Output the (x, y) coordinate of the center of the cell containing the given text.  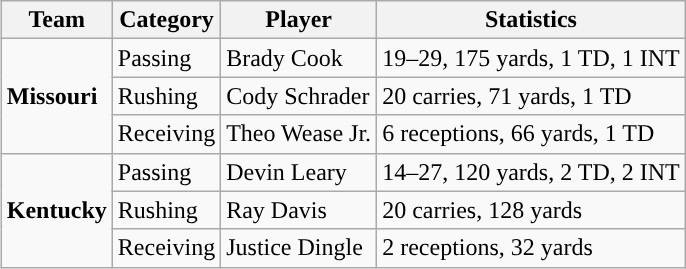
Justice Dingle (299, 248)
20 carries, 128 yards (532, 210)
Missouri (56, 96)
19–29, 175 yards, 1 TD, 1 INT (532, 58)
Kentucky (56, 210)
Team (56, 20)
Ray Davis (299, 210)
Statistics (532, 20)
2 receptions, 32 yards (532, 248)
20 carries, 71 yards, 1 TD (532, 96)
Devin Leary (299, 172)
Cody Schrader (299, 96)
Player (299, 20)
Category (166, 20)
Theo Wease Jr. (299, 134)
6 receptions, 66 yards, 1 TD (532, 134)
14–27, 120 yards, 2 TD, 2 INT (532, 172)
Brady Cook (299, 58)
